Provide the [x, y] coordinate of the cell's center where the given text is located.  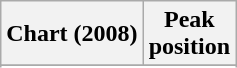
Peakposition [189, 34]
Chart (2008) [72, 34]
